Return [x, y] of the center of cell containing provided text 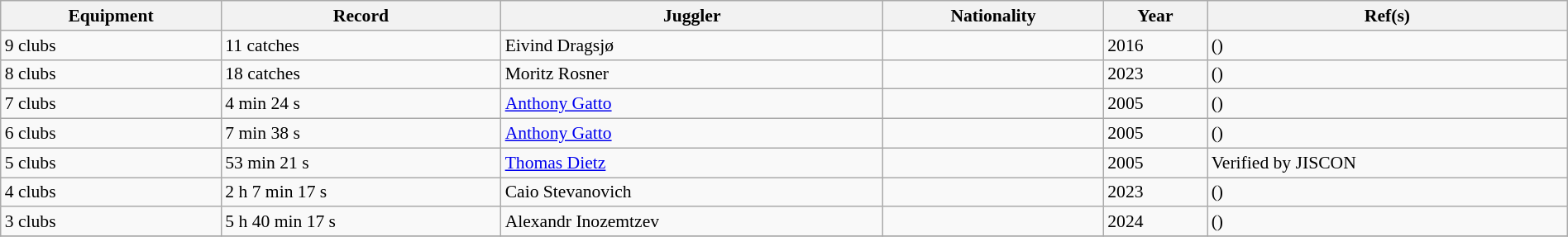
11 catches [361, 45]
Eivind Dragsjø [692, 45]
4 min 24 s [361, 104]
4 clubs [111, 192]
18 catches [361, 74]
Caio Stevanovich [692, 192]
2 h 7 min 17 s [361, 192]
7 clubs [111, 104]
9 clubs [111, 45]
Thomas Dietz [692, 163]
Nationality [993, 16]
7 min 38 s [361, 134]
53 min 21 s [361, 163]
Juggler [692, 16]
5 clubs [111, 163]
8 clubs [111, 74]
3 clubs [111, 222]
2016 [1154, 45]
Alexandr Inozemtzev [692, 222]
Moritz Rosner [692, 74]
Verified by JISCON [1388, 163]
Ref(s) [1388, 16]
6 clubs [111, 134]
Record [361, 16]
5 h 40 min 17 s [361, 222]
Equipment [111, 16]
Year [1154, 16]
2024 [1154, 222]
